Return the [X, Y] coordinate for the center point of the cell that contains the specified text.  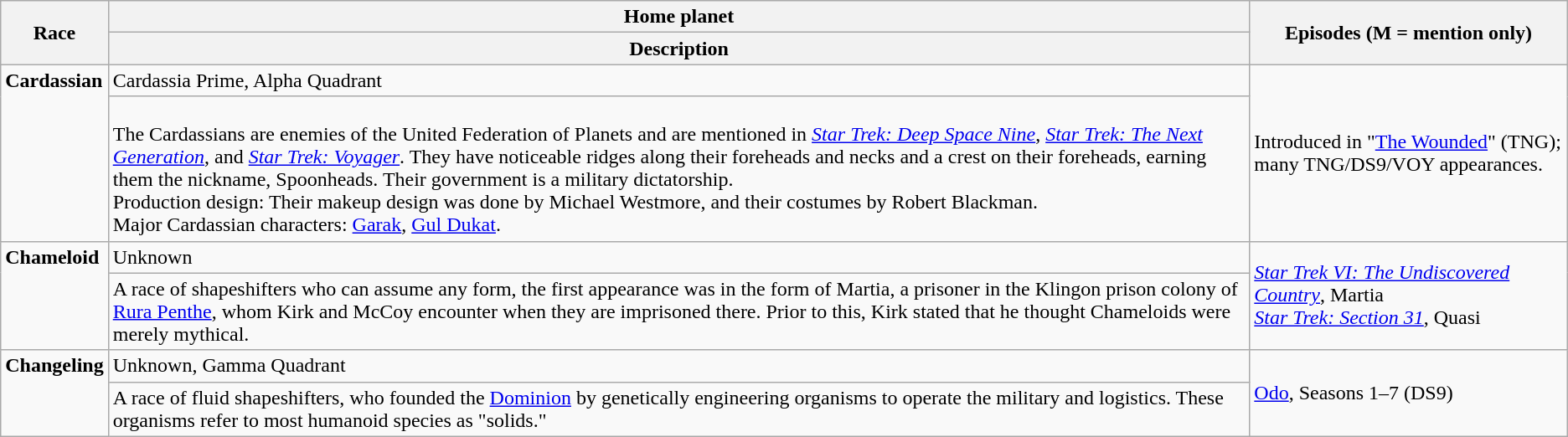
Home planet [678, 17]
Unknown, Gamma Quadrant [678, 366]
Changeling [54, 393]
Description [678, 49]
Episodes (M = mention only) [1409, 33]
Cardassia Prime, Alpha Quadrant [678, 80]
Chameloid [54, 296]
Race [54, 33]
Star Trek VI: The Undiscovered Country, MartiaStar Trek: Section 31, Quasi [1409, 296]
Unknown [678, 257]
Introduced in "The Wounded" (TNG); many TNG/DS9/VOY appearances. [1409, 152]
Odo, Seasons 1–7 (DS9) [1409, 393]
Cardassian [54, 152]
